Search for the cell housing the specified text and yield its (X, Y) center coordinate. 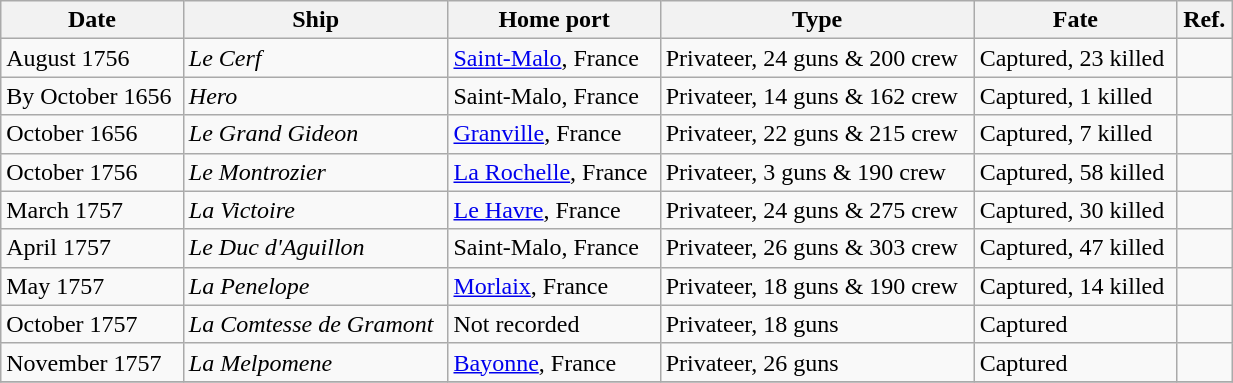
Privateer, 18 guns & 190 crew (817, 286)
November 1757 (92, 362)
Morlaix, France (554, 286)
Le Cerf (316, 58)
Privateer, 24 guns & 200 crew (817, 58)
Captured, 30 killed (1076, 210)
La Rochelle, France (554, 172)
Privateer, 22 guns & 215 crew (817, 134)
By October 1656 (92, 96)
Type (817, 20)
Fate (1076, 20)
Ship (316, 20)
Le Havre, France (554, 210)
Privateer, 3 guns & 190 crew (817, 172)
May 1757 (92, 286)
Le Duc d'Aguillon (316, 248)
Not recorded (554, 324)
La Penelope (316, 286)
Captured, 23 killed (1076, 58)
August 1756 (92, 58)
Captured, 58 killed (1076, 172)
Date (92, 20)
Captured, 1 killed (1076, 96)
Privateer, 26 guns & 303 crew (817, 248)
Granville, France (554, 134)
Privateer, 26 guns (817, 362)
Captured, 7 killed (1076, 134)
La Melpomene (316, 362)
Le Grand Gideon (316, 134)
La Victoire (316, 210)
March 1757 (92, 210)
Hero (316, 96)
Ref. (1204, 20)
Privateer, 18 guns (817, 324)
Privateer, 14 guns & 162 crew (817, 96)
October 1756 (92, 172)
Captured, 47 killed (1076, 248)
October 1656 (92, 134)
Bayonne, France (554, 362)
October 1757 (92, 324)
Captured, 14 killed (1076, 286)
April 1757 (92, 248)
Privateer, 24 guns & 275 crew (817, 210)
La Comtesse de Gramont (316, 324)
Le Montrozier (316, 172)
Home port (554, 20)
